Find where the given text appears and provide that cell's center as (X, Y) coordinate. 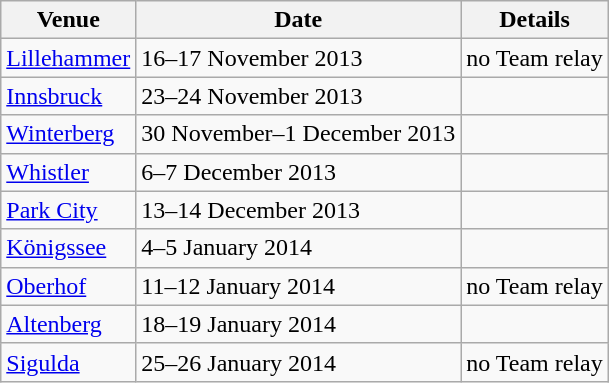
4–5 January 2014 (298, 248)
Date (298, 20)
Venue (68, 20)
13–14 December 2013 (298, 210)
Oberhof (68, 286)
Altenberg (68, 324)
Whistler (68, 172)
16–17 November 2013 (298, 58)
25–26 January 2014 (298, 362)
Innsbruck (68, 96)
Winterberg (68, 134)
Details (535, 20)
18–19 January 2014 (298, 324)
11–12 January 2014 (298, 286)
Königssee (68, 248)
Sigulda (68, 362)
6–7 December 2013 (298, 172)
23–24 November 2013 (298, 96)
30 November–1 December 2013 (298, 134)
Park City (68, 210)
Lillehammer (68, 58)
